Find where the given text appears and provide that cell's center as (x, y) coordinate. 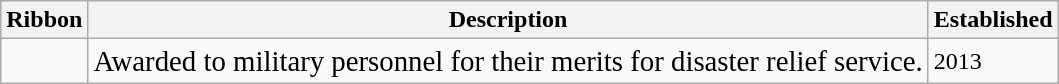
Awarded to military personnel for their merits for disaster relief service. (508, 61)
Established (993, 20)
Ribbon (44, 20)
Description (508, 20)
2013 (993, 61)
